From the cell containing the given text, extract its center point as (x, y) coordinate. 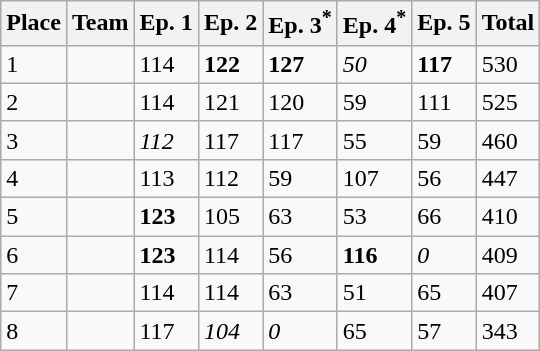
127 (300, 64)
1 (34, 64)
Place (34, 24)
4 (34, 178)
3 (34, 140)
2 (34, 102)
121 (230, 102)
66 (444, 217)
409 (508, 255)
530 (508, 64)
104 (230, 331)
120 (300, 102)
447 (508, 178)
107 (374, 178)
Total (508, 24)
Ep. 2 (230, 24)
50 (374, 64)
343 (508, 331)
460 (508, 140)
53 (374, 217)
7 (34, 293)
111 (444, 102)
407 (508, 293)
Ep. 3* (300, 24)
122 (230, 64)
55 (374, 140)
51 (374, 293)
113 (166, 178)
5 (34, 217)
Team (100, 24)
Ep. 5 (444, 24)
57 (444, 331)
Ep. 4* (374, 24)
8 (34, 331)
410 (508, 217)
105 (230, 217)
525 (508, 102)
Ep. 1 (166, 24)
6 (34, 255)
116 (374, 255)
